From the cell containing the given text, extract its center point as (x, y) coordinate. 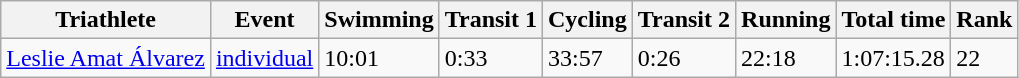
Event (264, 20)
10:01 (379, 58)
Swimming (379, 20)
Rank (984, 20)
individual (264, 58)
Triathlete (106, 20)
Transit 1 (490, 20)
Total time (894, 20)
22:18 (786, 58)
0:33 (490, 58)
Running (786, 20)
Cycling (588, 20)
Leslie Amat Álvarez (106, 58)
22 (984, 58)
Transit 2 (684, 20)
1:07:15.28 (894, 58)
33:57 (588, 58)
0:26 (684, 58)
